Scan for the cell matching the given text and deliver its [X, Y] coordinate at center. 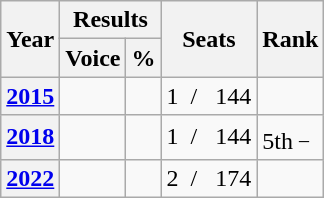
5th _ [290, 138]
2 / 174 [209, 178]
Voice [93, 58]
Seats [209, 39]
2018 [30, 138]
Year [30, 39]
% [144, 58]
2015 [30, 96]
Rank [290, 39]
2022 [30, 178]
Results [110, 20]
